Determine the [x, y] coordinate at the center of the cell enclosing the given text.  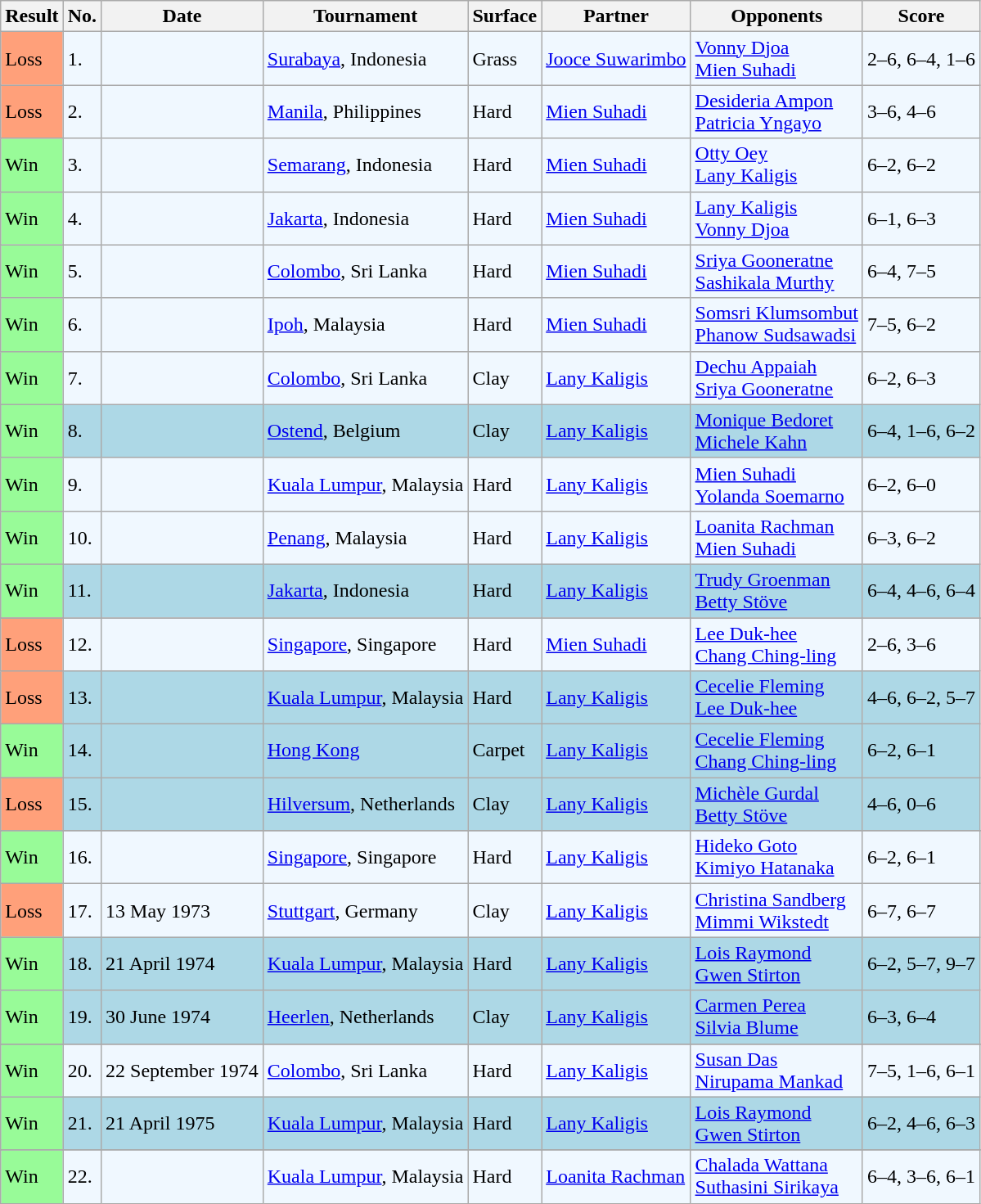
21 April 1974 [182, 964]
Otty Oey Lany Kaligis [776, 165]
2–6, 6–4, 1–6 [921, 59]
8. [82, 431]
Manila, Philippines [365, 111]
3. [82, 165]
Mien Suhadi Yolanda Soemarno [776, 485]
20. [82, 1071]
Michèle Gurdal Betty Stöve [776, 804]
Result [32, 16]
14. [82, 751]
Cecelie Fleming Lee Duk-hee [776, 697]
Semarang, Indonesia [365, 165]
Opponents [776, 16]
Hideko Goto Kimiyo Hatanaka [776, 858]
Lee Duk-hee Chang Ching-ling [776, 643]
Vonny Djoa Mien Suhadi [776, 59]
Ipoh, Malaysia [365, 324]
16. [82, 858]
22 September 1974 [182, 1071]
Monique Bedoret Michele Kahn [776, 431]
5. [82, 272]
6–2, 6–0 [921, 485]
Ostend, Belgium [365, 431]
No. [82, 16]
2. [82, 111]
13. [82, 697]
6–2, 4–6, 6–3 [921, 1123]
Loanita Rachman [616, 1177]
Tournament [365, 16]
13 May 1973 [182, 910]
Heerlen, Netherlands [365, 1017]
Carmen Perea Silvia Blume [776, 1017]
Jooce Suwarimbo [616, 59]
6–4, 4–6, 6–4 [921, 591]
11. [82, 591]
18. [82, 964]
30 June 1974 [182, 1017]
Chalada Wattana Suthasini Sirikaya [776, 1177]
6–4, 1–6, 6–2 [921, 431]
Date [182, 16]
Partner [616, 16]
Grass [505, 59]
Surface [505, 16]
Trudy Groenman Betty Stöve [776, 591]
6–2, 6–2 [921, 165]
6–4, 3–6, 6–1 [921, 1177]
7. [82, 378]
Stuttgart, Germany [365, 910]
Cecelie Fleming Chang Ching-ling [776, 751]
7–5, 6–2 [921, 324]
4–6, 6–2, 5–7 [921, 697]
6–7, 6–7 [921, 910]
21. [82, 1123]
Lany Kaligis Vonny Djoa [776, 218]
Hong Kong [365, 751]
6–1, 6–3 [921, 218]
12. [82, 643]
Desideria Ampon Patricia Yngayo [776, 111]
17. [82, 910]
21 April 1975 [182, 1123]
22. [82, 1177]
4–6, 0–6 [921, 804]
6–4, 7–5 [921, 272]
3–6, 4–6 [921, 111]
Surabaya, Indonesia [365, 59]
Carpet [505, 751]
9. [82, 485]
6–3, 6–4 [921, 1017]
Dechu Appaiah Sriya Gooneratne [776, 378]
Somsri Klumsombut Phanow Sudsawadsi [776, 324]
Christina Sandberg Mimmi Wikstedt [776, 910]
15. [82, 804]
Loanita Rachman Mien Suhadi [776, 537]
Sriya Gooneratne Sashikala Murthy [776, 272]
2–6, 3–6 [921, 643]
4. [82, 218]
Penang, Malaysia [365, 537]
1. [82, 59]
6–2, 6–3 [921, 378]
19. [82, 1017]
Susan Das Nirupama Mankad [776, 1071]
7–5, 1–6, 6–1 [921, 1071]
6–3, 6–2 [921, 537]
6. [82, 324]
Score [921, 16]
Hilversum, Netherlands [365, 804]
10. [82, 537]
6–2, 5–7, 9–7 [921, 964]
